Extract the [X, Y] coordinate from the center of the cell holding the provided text.  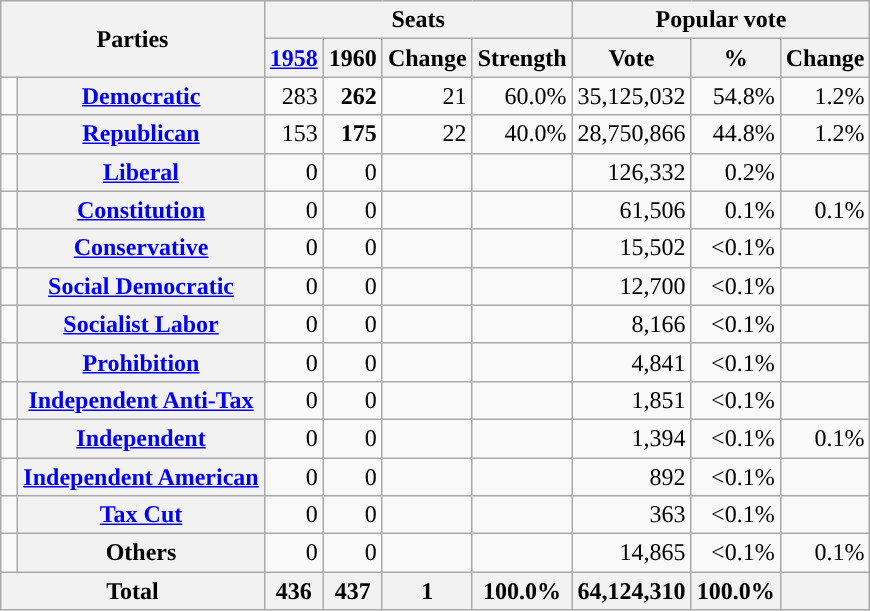
283 [294, 96]
Democratic [141, 96]
22 [427, 134]
Strength [522, 58]
363 [632, 515]
Constitution [141, 210]
Liberal [141, 172]
% [736, 58]
4,841 [632, 362]
54.8% [736, 96]
1,851 [632, 400]
28,750,866 [632, 134]
Prohibition [141, 362]
437 [352, 591]
Independent [141, 438]
15,502 [632, 248]
126,332 [632, 172]
Others [141, 553]
Independent Anti-Tax [141, 400]
14,865 [632, 553]
1960 [352, 58]
892 [632, 477]
Social Democratic [141, 286]
262 [352, 96]
40.0% [522, 134]
153 [294, 134]
64,124,310 [632, 591]
Popular vote [721, 20]
Republican [141, 134]
44.8% [736, 134]
Tax Cut [141, 515]
436 [294, 591]
1 [427, 591]
Independent American [141, 477]
61,506 [632, 210]
21 [427, 96]
Socialist Labor [141, 324]
12,700 [632, 286]
0.2% [736, 172]
1958 [294, 58]
Vote [632, 58]
175 [352, 134]
1,394 [632, 438]
Parties [132, 39]
35,125,032 [632, 96]
Total [132, 591]
60.0% [522, 96]
8,166 [632, 324]
Conservative [141, 248]
Seats [418, 20]
